Detect which cell encompasses the target text, then output its [X, Y] center coordinate. 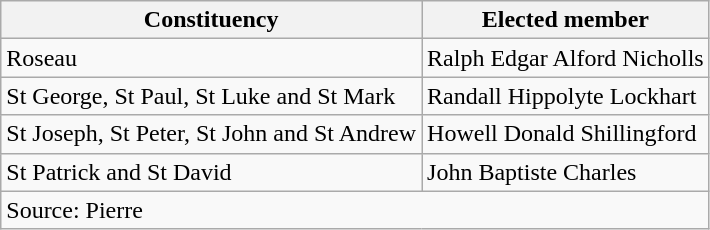
Ralph Edgar Alford Nicholls [566, 58]
Elected member [566, 20]
Source: Pierre [355, 210]
St Patrick and St David [212, 172]
Randall Hippolyte Lockhart [566, 96]
John Baptiste Charles [566, 172]
St Joseph, St Peter, St John and St Andrew [212, 134]
Constituency [212, 20]
Roseau [212, 58]
St George, St Paul, St Luke and St Mark [212, 96]
Howell Donald Shillingford [566, 134]
